From the cell containing the given text, extract its center point as (X, Y) coordinate. 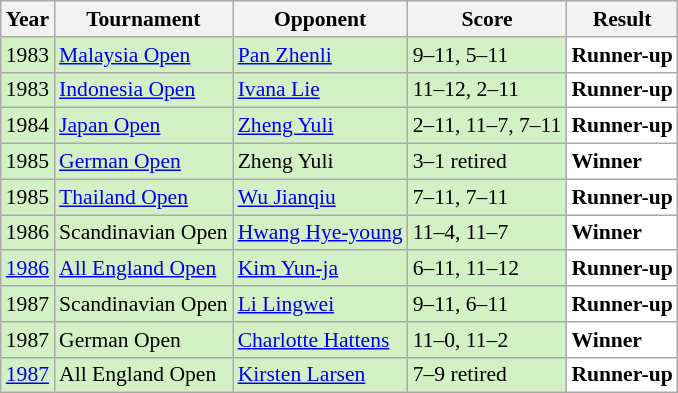
Tournament (144, 19)
1984 (28, 126)
3–1 retired (488, 162)
Li Lingwei (320, 304)
Ivana Lie (320, 90)
11–0, 11–2 (488, 340)
9–11, 5–11 (488, 55)
Pan Zhenli (320, 55)
Year (28, 19)
Score (488, 19)
Malaysia Open (144, 55)
Hwang Hye-young (320, 233)
Indonesia Open (144, 90)
Kirsten Larsen (320, 375)
11–4, 11–7 (488, 233)
9–11, 6–11 (488, 304)
Result (622, 19)
Charlotte Hattens (320, 340)
7–9 retired (488, 375)
7–11, 7–11 (488, 197)
Kim Yun-ja (320, 269)
2–11, 11–7, 7–11 (488, 126)
Wu Jianqiu (320, 197)
Opponent (320, 19)
Thailand Open (144, 197)
Japan Open (144, 126)
11–12, 2–11 (488, 90)
6–11, 11–12 (488, 269)
